Find where the given text appears and provide that cell's center as (x, y) coordinate. 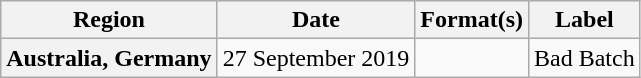
Australia, Germany (109, 58)
Label (585, 20)
Region (109, 20)
Bad Batch (585, 58)
Date (316, 20)
27 September 2019 (316, 58)
Format(s) (472, 20)
